Find where the given text appears and provide that cell's center as (x, y) coordinate. 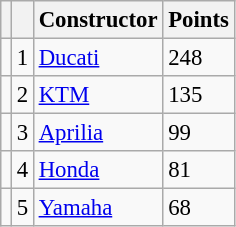
KTM (98, 95)
Aprilia (98, 133)
Honda (98, 170)
68 (198, 208)
Ducati (98, 58)
Constructor (98, 20)
5 (22, 208)
135 (198, 95)
Yamaha (98, 208)
2 (22, 95)
99 (198, 133)
248 (198, 58)
3 (22, 133)
Points (198, 20)
1 (22, 58)
4 (22, 170)
81 (198, 170)
